From the cell containing the given text, extract its center point as [X, Y] coordinate. 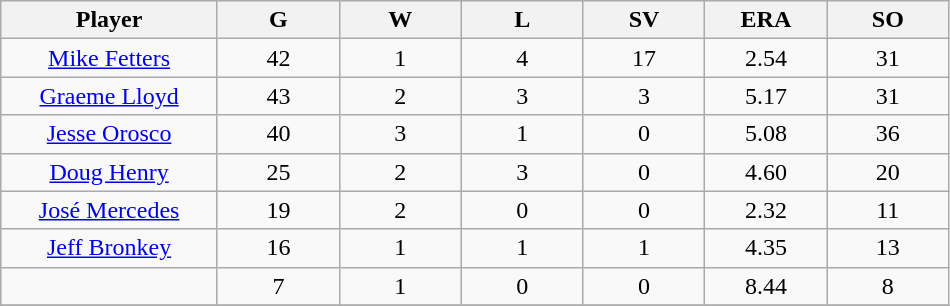
17 [644, 58]
11 [888, 210]
4.35 [766, 248]
Player [110, 20]
8.44 [766, 286]
José Mercedes [110, 210]
Mike Fetters [110, 58]
20 [888, 172]
Doug Henry [110, 172]
5.08 [766, 134]
Jesse Orosco [110, 134]
2.32 [766, 210]
42 [278, 58]
G [278, 20]
W [400, 20]
SO [888, 20]
Jeff Bronkey [110, 248]
SV [644, 20]
43 [278, 96]
4.60 [766, 172]
40 [278, 134]
8 [888, 286]
ERA [766, 20]
16 [278, 248]
25 [278, 172]
5.17 [766, 96]
36 [888, 134]
2.54 [766, 58]
19 [278, 210]
13 [888, 248]
Graeme Lloyd [110, 96]
4 [522, 58]
L [522, 20]
7 [278, 286]
